From the cell containing the given text, extract its center point as (X, Y) coordinate. 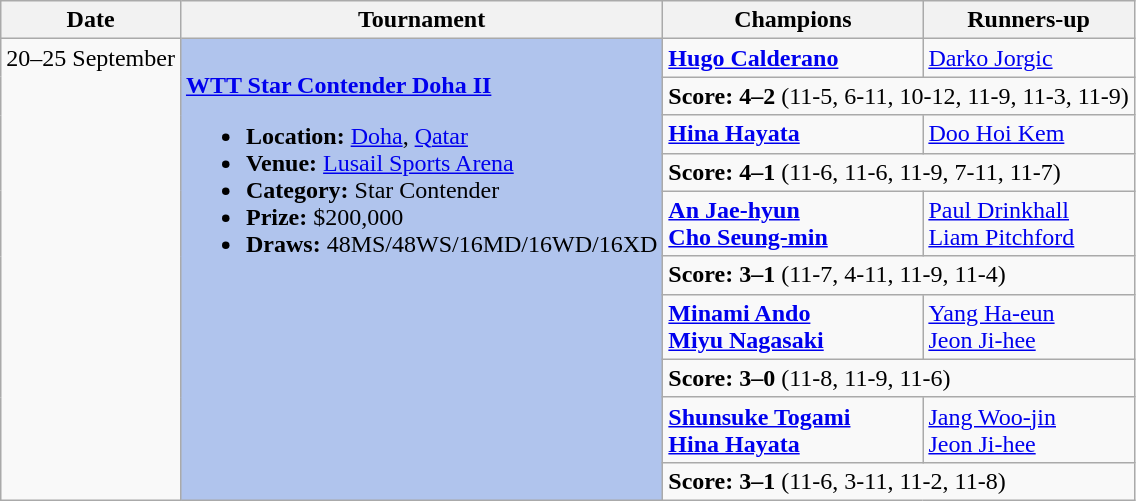
Minami Ando Miyu Nagasaki (793, 326)
Date (91, 20)
Score: 3–1 (11-6, 3-11, 11-2, 11-8) (898, 481)
WTT Star Contender Doha IILocation: Doha, QatarVenue: Lusail Sports ArenaCategory: Star ContenderPrize: $200,000Draws: 48MS/48WS/16MD/16WD/16XD (421, 270)
Yang Ha-eun Jeon Ji-hee (1028, 326)
20–25 September (91, 270)
Hina Hayata (793, 134)
Score: 3–0 (11-8, 11-9, 11-6) (898, 378)
Champions (793, 20)
Runners-up (1028, 20)
An Jae-hyun Cho Seung-min (793, 224)
Jang Woo-jin Jeon Ji-hee (1028, 430)
Doo Hoi Kem (1028, 134)
Hugo Calderano (793, 58)
Tournament (421, 20)
Score: 4–1 (11-6, 11-6, 11-9, 7-11, 11-7) (898, 172)
Shunsuke Togami Hina Hayata (793, 430)
Darko Jorgic (1028, 58)
Score: 3–1 (11-7, 4-11, 11-9, 11-4) (898, 275)
Score: 4–2 (11-5, 6-11, 10-12, 11-9, 11-3, 11-9) (898, 96)
Paul Drinkhall Liam Pitchford (1028, 224)
